Determine the (X, Y) coordinate at the center of the cell enclosing the given text.  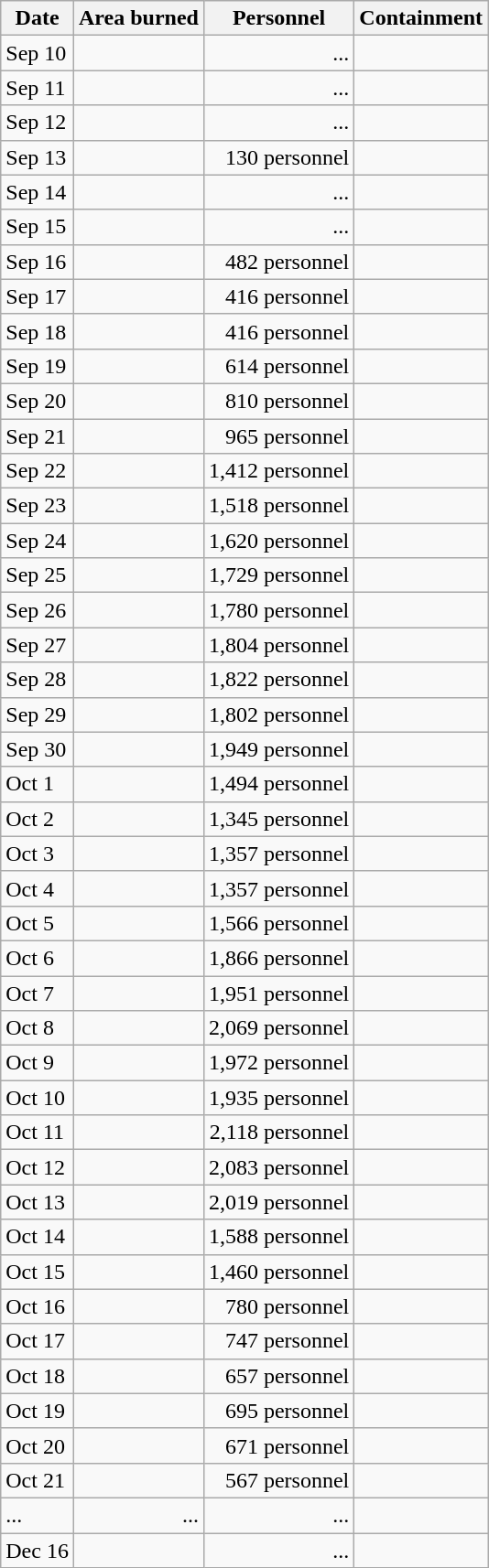
Oct 17 (38, 1341)
Sep 17 (38, 296)
1,412 personnel (278, 471)
Area burned (138, 18)
1,822 personnel (278, 680)
Oct 7 (38, 993)
671 personnel (278, 1445)
Oct 9 (38, 1063)
Oct 15 (38, 1272)
Sep 29 (38, 714)
Sep 13 (38, 157)
657 personnel (278, 1376)
1,866 personnel (278, 958)
Oct 5 (38, 923)
Sep 24 (38, 541)
1,620 personnel (278, 541)
1,780 personnel (278, 610)
Sep 12 (38, 123)
614 personnel (278, 366)
Oct 16 (38, 1306)
2,083 personnel (278, 1167)
Sep 10 (38, 53)
Sep 26 (38, 610)
Date (38, 18)
Oct 10 (38, 1098)
Sep 18 (38, 331)
Oct 1 (38, 784)
Sep 22 (38, 471)
Oct 21 (38, 1480)
Personnel (278, 18)
Sep 19 (38, 366)
Sep 23 (38, 506)
695 personnel (278, 1411)
Oct 18 (38, 1376)
1,935 personnel (278, 1098)
130 personnel (278, 157)
780 personnel (278, 1306)
482 personnel (278, 262)
Sep 30 (38, 749)
Oct 2 (38, 819)
Oct 6 (38, 958)
1,518 personnel (278, 506)
2,118 personnel (278, 1133)
1,460 personnel (278, 1272)
Oct 8 (38, 1028)
Oct 13 (38, 1202)
Dec 16 (38, 1551)
Sep 28 (38, 680)
1,729 personnel (278, 575)
Oct 4 (38, 888)
810 personnel (278, 401)
Oct 12 (38, 1167)
1,802 personnel (278, 714)
Oct 19 (38, 1411)
Sep 21 (38, 436)
Sep 16 (38, 262)
Containment (421, 18)
Sep 11 (38, 88)
1,804 personnel (278, 645)
1,566 personnel (278, 923)
2,069 personnel (278, 1028)
1,345 personnel (278, 819)
567 personnel (278, 1480)
1,972 personnel (278, 1063)
Oct 20 (38, 1445)
1,949 personnel (278, 749)
Sep 14 (38, 192)
Sep 27 (38, 645)
Sep 25 (38, 575)
Sep 15 (38, 227)
Oct 11 (38, 1133)
965 personnel (278, 436)
747 personnel (278, 1341)
1,494 personnel (278, 784)
1,951 personnel (278, 993)
Oct 14 (38, 1237)
Sep 20 (38, 401)
1,588 personnel (278, 1237)
2,019 personnel (278, 1202)
Oct 3 (38, 854)
